Return the (x, y) coordinate for the center point of the cell that contains the specified text.  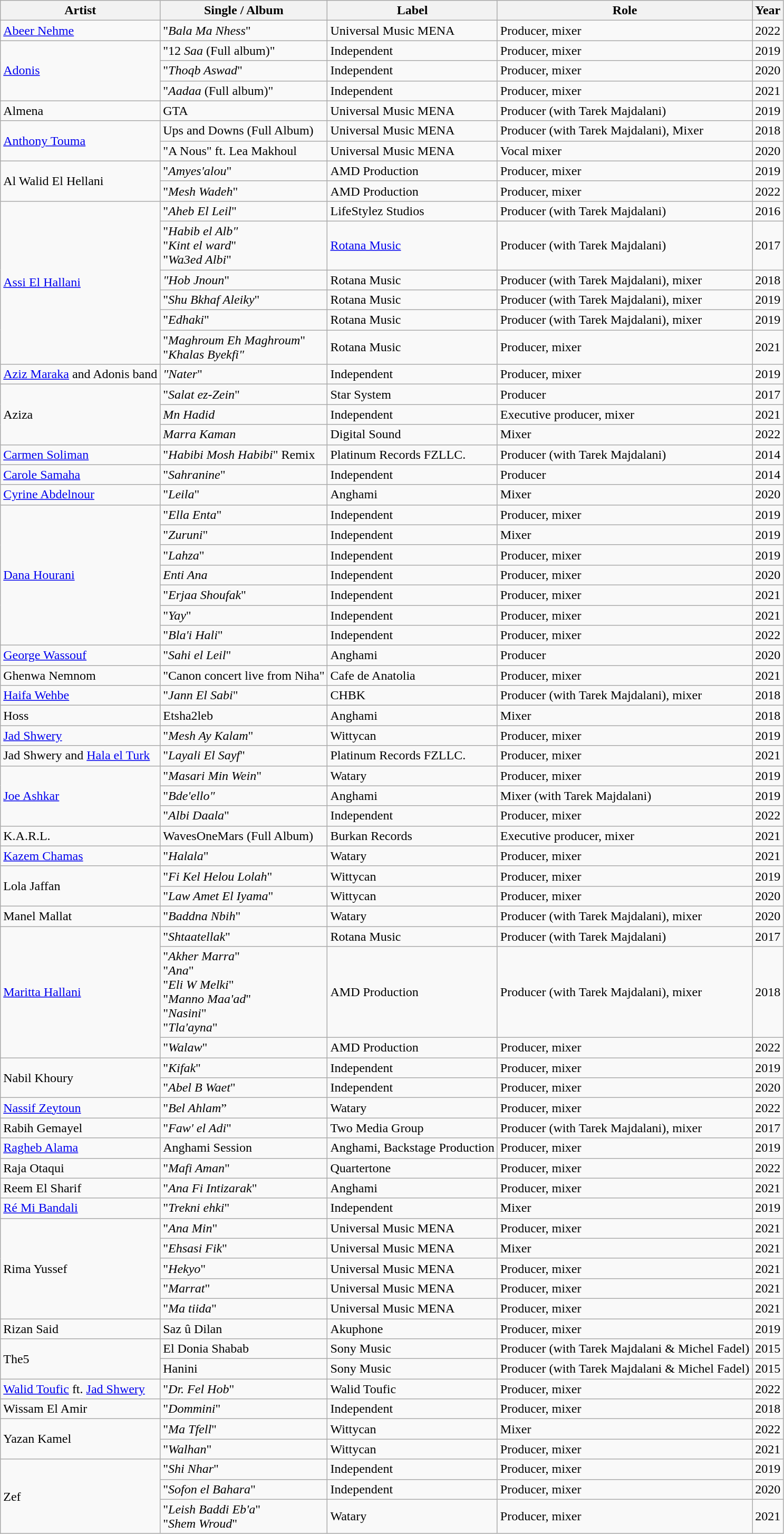
Ragheb Alama (80, 1148)
"Akher Marra""Ana""Eli W Melki""Manno Maa'ad""Nasini""Tla'ayna" (244, 992)
Year (768, 11)
"Hekyo" (244, 1268)
"Ma Tfell" (244, 1429)
"Bel Ahlam” (244, 1108)
"Mafi Aman" (244, 1168)
"Sofon el Bahara" (244, 1489)
"Fi Kel Helou Lolah" (244, 876)
Anghami Session (244, 1148)
"Lahza" (244, 555)
"12 Saa (Full album)" (244, 51)
Almena (80, 111)
"Shtaatellak" (244, 936)
K.A.R.L. (80, 836)
"Masari Min Wein" (244, 776)
Ghenwa Nemnom (80, 676)
"Law Amet El Iyama" (244, 896)
GTA (244, 111)
WavesOneMars (Full Album) (244, 836)
"Bala Ma Nhess" (244, 31)
"Shi Nhar" (244, 1469)
Ré Mi Bandali (80, 1208)
Akuphone (412, 1328)
"Sahi el Leil" (244, 655)
Ups and Downs (Full Album) (244, 131)
"Leish Baddi Eb'a""Shem Wroud" (244, 1517)
Raja Otaqui (80, 1168)
Aziza (80, 414)
Al Walid El Hellani (80, 181)
Anthony Touma (80, 141)
Aziz Maraka and Adonis band (80, 374)
"A Nous" ft. Lea Makhoul (244, 151)
"Shu Bkhaf Aleiky" (244, 300)
Hoss (80, 716)
"Abel B Waet" (244, 1088)
"Baddna Nbih" (244, 916)
Hanini (244, 1369)
Single / Album (244, 11)
Anghami, Backstage Production (412, 1148)
"Sahranine" (244, 475)
Jad Shwery (80, 736)
"Ma tiida" (244, 1308)
Artist (80, 11)
Burkan Records (412, 836)
Walid Toufic (412, 1389)
Rima Yussef (80, 1268)
Two Media Group (412, 1128)
"Dr. Fel Hob" (244, 1389)
"Canon concert live from Niha" (244, 676)
Assi El Hallani (80, 283)
Adonis (80, 71)
Quartertone (412, 1168)
Lola Jaffan (80, 886)
El Donia Shabab (244, 1349)
Carole Samaha (80, 475)
Star System (412, 394)
Kazem Chamas (80, 856)
"Salat ez-Zein" (244, 394)
Role (624, 11)
"Ana Fi Intizarak" (244, 1188)
Cafe de Anatolia (412, 676)
"Walhan" (244, 1449)
"Edhaki" (244, 320)
Carmen Soliman (80, 455)
Mn Hadid (244, 414)
Producer (with Tarek Majdalani), Mixer (624, 131)
Rabih Gemayel (80, 1128)
2016 (768, 211)
Digital Sound (412, 435)
Haifa Wehbe (80, 696)
"Walaw" (244, 1048)
"Marrat" (244, 1288)
LifeStylez Studios (412, 211)
"Dommini" (244, 1409)
"Habib el Alb""Kint el ward""Wa3ed Albi" (244, 245)
The5 (80, 1359)
Abeer Nehme (80, 31)
"Maghroum Eh Maghroum""Khalas Byekfi" (244, 347)
"Nater" (244, 374)
Manel Mallat (80, 916)
George Wassouf (80, 655)
"Yay" (244, 615)
Vocal mixer (624, 151)
"Leila" (244, 495)
"Aadaa (Full album)" (244, 91)
"Aheb El Leil" (244, 211)
"Ehsasi Fik" (244, 1248)
"Zuruni" (244, 535)
"Amyes'alou" (244, 171)
"Trekni ehki" (244, 1208)
Dana Hourani (80, 575)
"Halala" (244, 856)
Mixer (with Tarek Majdalani) (624, 796)
Maritta Hallani (80, 991)
"Jann El Sabi" (244, 696)
"Erjaa Shoufak" (244, 595)
Label (412, 11)
Enti Ana (244, 575)
"Layali El Sayf" (244, 756)
Cyrine Abdelnour (80, 495)
"Mesh Ay Kalam" (244, 736)
"Faw' el Adi" (244, 1128)
Marra Kaman (244, 435)
Reem El Sharif (80, 1188)
"Ana Min" (244, 1228)
"Thoqb Aswad" (244, 71)
Jad Shwery and Hala el Turk (80, 756)
Etsha2leb (244, 716)
"Mesh Wadeh" (244, 191)
Nassif Zeytoun (80, 1108)
Wissam El Amir (80, 1409)
"Albi Daala" (244, 816)
CHBK (412, 696)
"Hob Jnoun" (244, 280)
"Bde'ello" (244, 796)
Rizan Said (80, 1328)
"Ella Enta" (244, 515)
Zef (80, 1497)
Joe Ashkar (80, 796)
Walid Toufic ft. Jad Shwery (80, 1389)
Saz û Dilan (244, 1328)
Nabil Khoury (80, 1078)
"Bla'i Hali" (244, 635)
"Habibi Mosh Habibi" Remix (244, 455)
Yazan Kamel (80, 1439)
"Kifak" (244, 1068)
